Return [X, Y] of the center of cell containing provided text 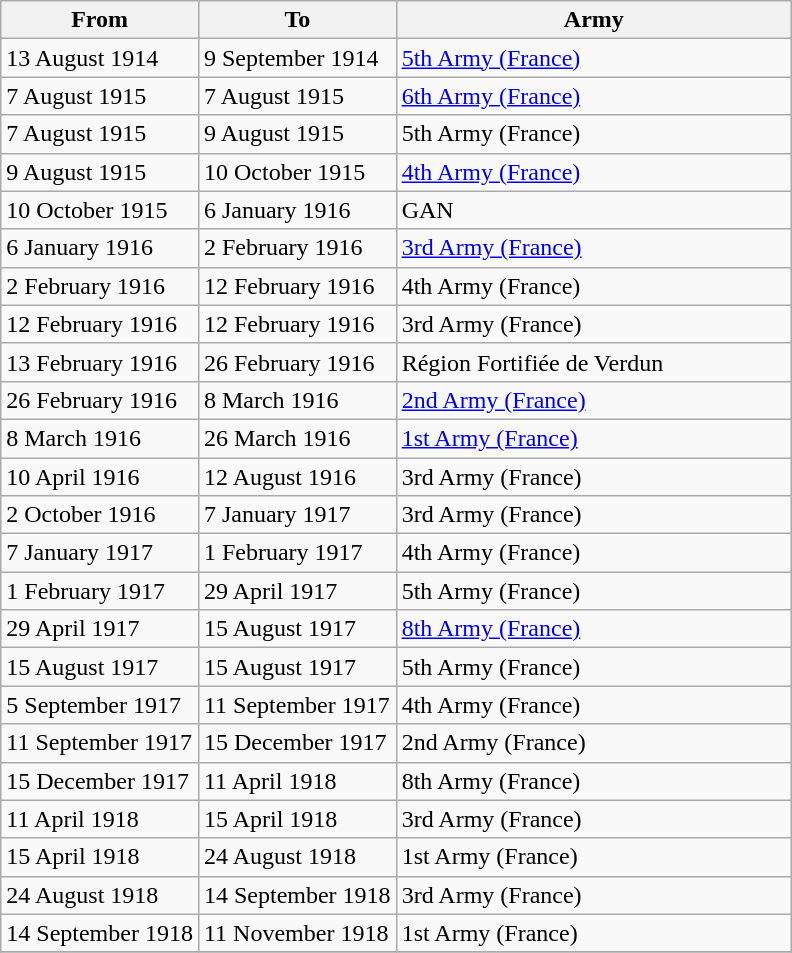
5 September 1917 [100, 705]
9 September 1914 [297, 58]
Région Fortifiée de Verdun [594, 362]
13 August 1914 [100, 58]
26 March 1916 [297, 438]
10 April 1916 [100, 477]
13 February 1916 [100, 362]
To [297, 20]
GAN [594, 210]
12 August 1916 [297, 477]
6th Army (France) [594, 96]
11 November 1918 [297, 933]
From [100, 20]
2 October 1916 [100, 515]
Army [594, 20]
